Pinpoint the cell where the given text exists, returning its [X, Y] midpoint coordinate. 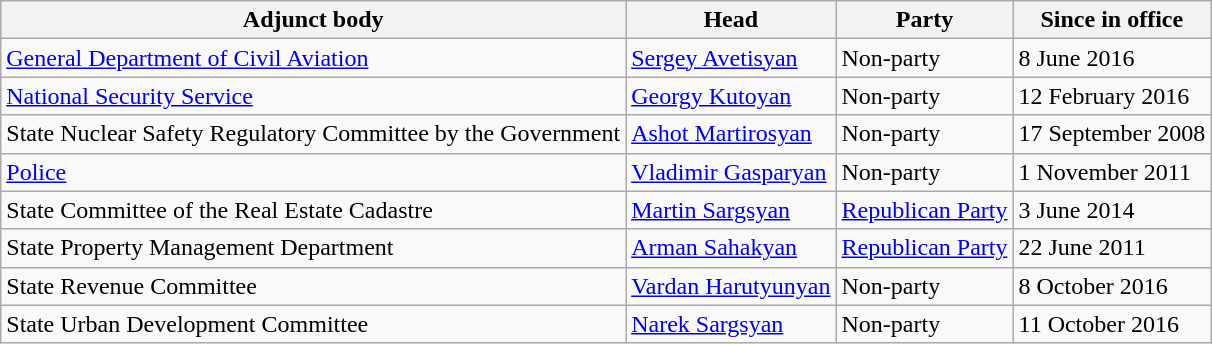
1 November 2011 [1112, 172]
Sergey Avetisyan [731, 58]
Georgy Kutoyan [731, 96]
17 September 2008 [1112, 134]
Adjunct body [314, 20]
Police [314, 172]
Narek Sargsyan [731, 324]
3 June 2014 [1112, 210]
Since in office [1112, 20]
8 October 2016 [1112, 286]
Vardan Harutyunyan [731, 286]
12 February 2016 [1112, 96]
State Committee of the Real Estate Cadastre [314, 210]
Arman Sahakyan [731, 248]
National Security Service [314, 96]
General Department of Civil Aviation [314, 58]
Ashot Martirosyan [731, 134]
State Property Management Department [314, 248]
11 October 2016 [1112, 324]
Head [731, 20]
Party [924, 20]
Vladimir Gasparyan [731, 172]
22 June 2011 [1112, 248]
8 June 2016 [1112, 58]
State Nuclear Safety Regulatory Committee by the Government [314, 134]
State Urban Development Committee [314, 324]
State Revenue Committee [314, 286]
Martin Sargsyan [731, 210]
